Extract the [x, y] coordinate from the center of the cell holding the provided text.  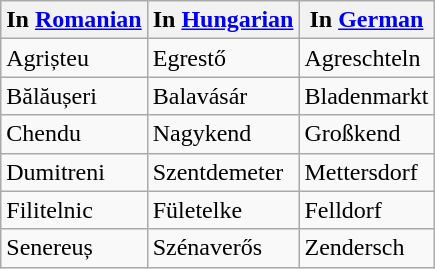
Agrișteu [74, 58]
Szentdemeter [223, 172]
Balavásár [223, 96]
Egrestő [223, 58]
Mettersdorf [366, 172]
In German [366, 20]
Senereuș [74, 248]
Dumitreni [74, 172]
Großkend [366, 134]
Chendu [74, 134]
Nagykend [223, 134]
Fületelke [223, 210]
Filitelnic [74, 210]
In Hungarian [223, 20]
Szénaverős [223, 248]
Bladenmarkt [366, 96]
Zendersch [366, 248]
Bălăușeri [74, 96]
In Romanian [74, 20]
Agreschteln [366, 58]
Felldorf [366, 210]
